Provide the (X, Y) coordinate of the cell's center where the given text is located.  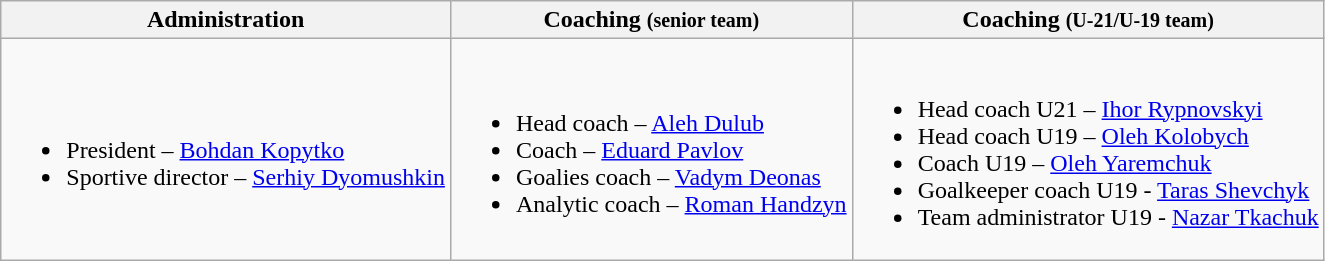
Coaching (senior team) (651, 20)
Head coach – Aleh DulubCoach – Eduard PavlovGoalies coach – Vadym DeonasAnalytic coach – Roman Handzyn (651, 150)
Administration (226, 20)
Coaching (U-21/U-19 team) (1088, 20)
President – Bohdan KopytkoSportive director – Serhiy Dyomushkin (226, 150)
